Pinpoint the cell where the given text exists, returning its (x, y) midpoint coordinate. 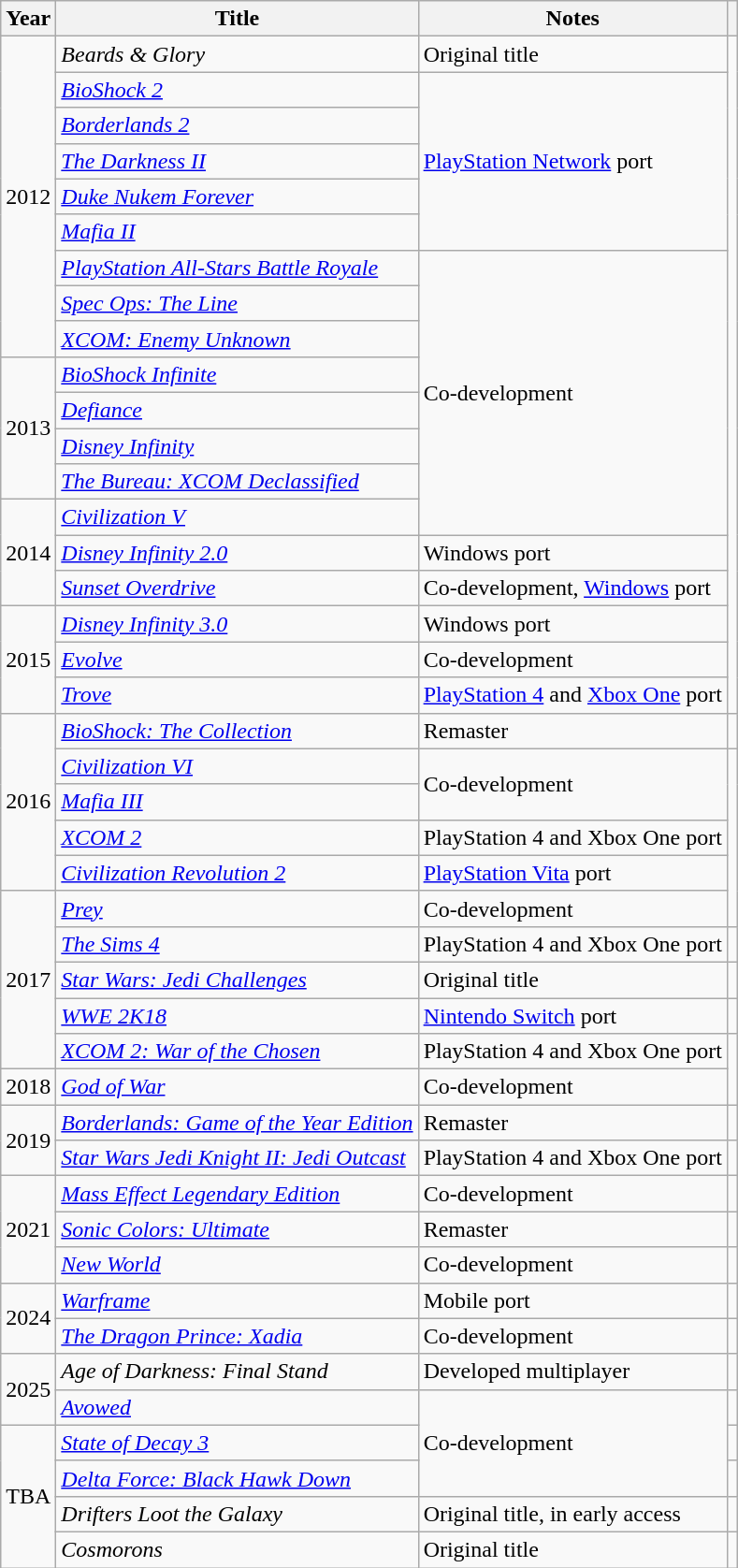
2018 (28, 1087)
Original title, in early access (572, 1514)
2025 (28, 1389)
Mass Effect Legendary Edition (238, 1194)
Civilization VI (238, 766)
Mafia II (238, 232)
Drifters Loot the Galaxy (238, 1514)
XCOM: Enemy Unknown (238, 339)
BioShock: The Collection (238, 731)
2013 (28, 428)
Sunset Overdrive (238, 588)
Warframe (238, 1300)
Age of Darkness: Final Stand (238, 1372)
Beards & Glory (238, 54)
PlayStation All-Stars Battle Royale (238, 268)
2017 (28, 980)
Defiance (238, 410)
Disney Infinity 2.0 (238, 553)
Developed multiplayer (572, 1372)
The Darkness II (238, 161)
Evolve (238, 660)
PlayStation Network port (572, 161)
Disney Infinity (238, 446)
XCOM 2 (238, 837)
New World (238, 1265)
PlayStation Vita port (572, 873)
Civilization Revolution 2 (238, 873)
Mobile port (572, 1300)
Title (238, 19)
2019 (28, 1140)
Disney Infinity 3.0 (238, 624)
The Dragon Prince: Xadia (238, 1336)
Mafia III (238, 802)
Notes (572, 19)
2021 (28, 1229)
Nintendo Switch port (572, 1015)
God of War (238, 1087)
BioShock Infinite (238, 374)
2016 (28, 802)
Co-development, Windows port (572, 588)
XCOM 2: War of the Chosen (238, 1052)
Year (28, 19)
Sonic Colors: Ultimate (238, 1229)
Spec Ops: The Line (238, 303)
The Bureau: XCOM Declassified (238, 482)
2014 (28, 553)
State of Decay 3 (238, 1443)
Borderlands: Game of the Year Edition (238, 1123)
2015 (28, 660)
Star Wars Jedi Knight II: Jedi Outcast (238, 1158)
WWE 2K18 (238, 1015)
Civilization V (238, 517)
TBA (28, 1496)
The Sims 4 (238, 944)
Cosmorons (238, 1549)
2012 (28, 196)
Avowed (238, 1407)
BioShock 2 (238, 90)
Borderlands 2 (238, 125)
2024 (28, 1318)
Trove (238, 695)
Duke Nukem Forever (238, 196)
Prey (238, 908)
Star Wars: Jedi Challenges (238, 980)
Delta Force: Black Hawk Down (238, 1478)
